Locate the cell with the specified text and output its [x, y] center coordinate. 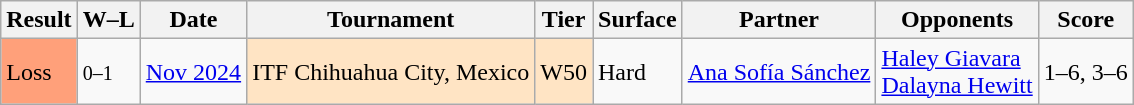
W50 [564, 72]
Hard [637, 72]
0–1 [108, 72]
Partner [779, 20]
Nov 2024 [193, 72]
Result [39, 20]
Opponents [957, 20]
Surface [637, 20]
Tournament [391, 20]
Date [193, 20]
W–L [108, 20]
Loss [39, 72]
Score [1086, 20]
ITF Chihuahua City, Mexico [391, 72]
1–6, 3–6 [1086, 72]
Haley Giavara Dalayna Hewitt [957, 72]
Tier [564, 20]
Ana Sofía Sánchez [779, 72]
